Detect which cell encompasses the target text, then output its (x, y) center coordinate. 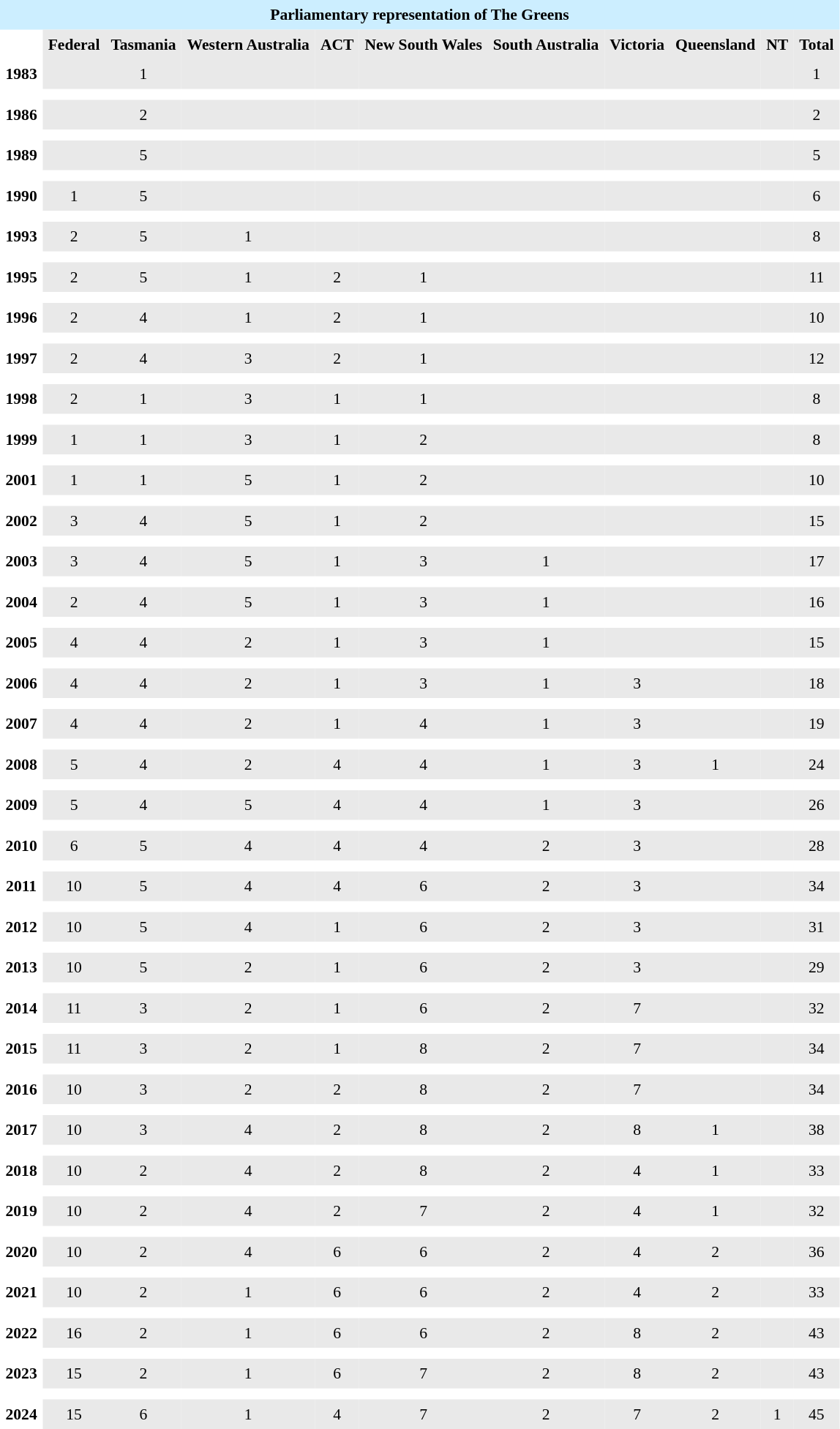
Queensland (716, 44)
2001 (21, 480)
1986 (21, 114)
1997 (21, 359)
2021 (21, 1292)
NT (777, 44)
Federal (74, 44)
2014 (21, 1008)
2024 (21, 1414)
17 (817, 561)
2004 (21, 601)
Victoria (637, 44)
2009 (21, 805)
45 (817, 1414)
1983 (21, 74)
2019 (21, 1211)
2005 (21, 642)
ACT (337, 44)
2006 (21, 683)
2008 (21, 764)
1993 (21, 236)
2011 (21, 886)
2017 (21, 1130)
29 (817, 967)
Tasmania (143, 44)
2002 (21, 521)
South Australia (546, 44)
2003 (21, 561)
2012 (21, 926)
2020 (21, 1251)
Western Australia (248, 44)
12 (817, 359)
2007 (21, 724)
2018 (21, 1171)
2010 (21, 846)
31 (817, 926)
28 (817, 846)
26 (817, 805)
24 (817, 764)
2013 (21, 967)
1995 (21, 277)
Parliamentary representation of The Greens (420, 15)
2022 (21, 1333)
19 (817, 724)
2015 (21, 1049)
Total (817, 44)
New South Wales (423, 44)
38 (817, 1130)
2023 (21, 1373)
36 (817, 1251)
18 (817, 683)
1990 (21, 196)
1999 (21, 439)
2016 (21, 1089)
1998 (21, 399)
1989 (21, 155)
1996 (21, 318)
